From the cell containing the given text, extract its center point as (x, y) coordinate. 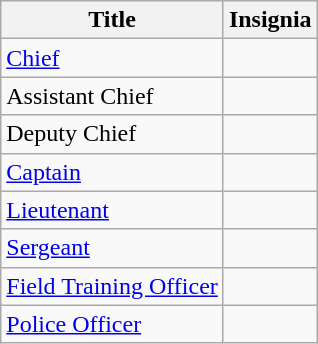
Field Training Officer (112, 286)
Insignia (270, 20)
Sergeant (112, 248)
Title (112, 20)
Police Officer (112, 324)
Chief (112, 58)
Deputy Chief (112, 134)
Assistant Chief (112, 96)
Captain (112, 172)
Lieutenant (112, 210)
